Output the [x, y] coordinate of the center of the cell containing the given text.  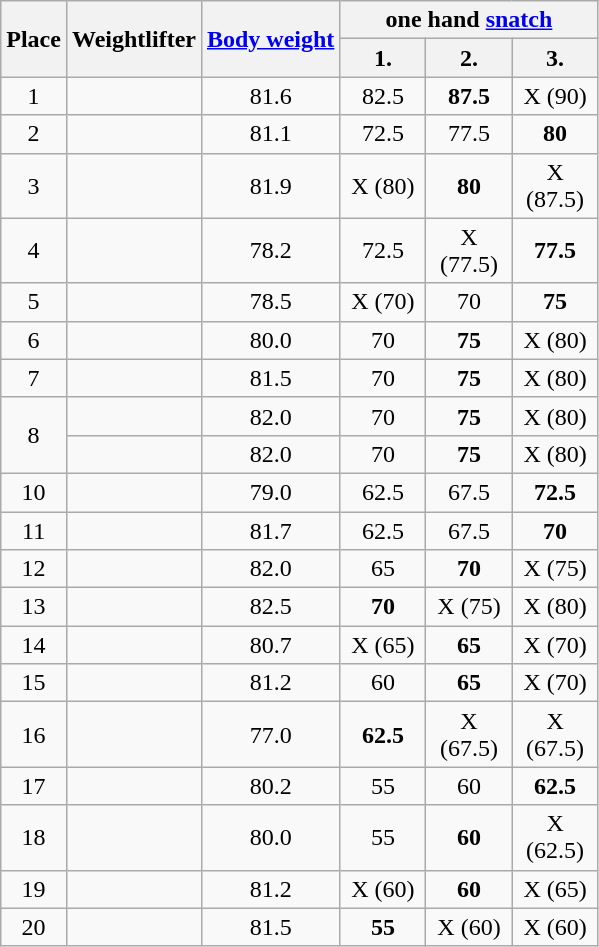
1. [383, 58]
X (62.5) [555, 838]
4 [34, 250]
1 [34, 96]
3 [34, 186]
77.0 [270, 734]
X (90) [555, 96]
13 [34, 607]
80.2 [270, 786]
15 [34, 683]
12 [34, 569]
81.6 [270, 96]
2. [469, 58]
X (77.5) [469, 250]
81.9 [270, 186]
2 [34, 134]
10 [34, 492]
7 [34, 378]
18 [34, 838]
81.7 [270, 531]
17 [34, 786]
16 [34, 734]
87.5 [469, 96]
11 [34, 531]
3. [555, 58]
78.2 [270, 250]
Body weight [270, 39]
78.5 [270, 302]
Weightlifter [134, 39]
one hand snatch [469, 20]
X (87.5) [555, 186]
8 [34, 435]
19 [34, 889]
79.0 [270, 492]
80.7 [270, 645]
14 [34, 645]
5 [34, 302]
Place [34, 39]
81.1 [270, 134]
6 [34, 340]
20 [34, 927]
